Output the (X, Y) coordinate of the center of the cell containing the given text.  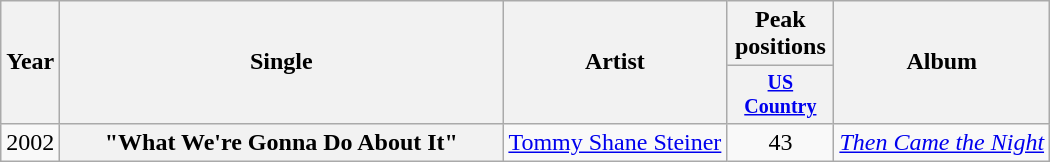
Year (30, 62)
Single (282, 62)
US Country (780, 94)
Artist (615, 62)
Peak positions (780, 34)
2002 (30, 142)
Then Came the Night (942, 142)
Album (942, 62)
"What We're Gonna Do About It" (282, 142)
43 (780, 142)
Tommy Shane Steiner (615, 142)
